Search for the cell housing the specified text and yield its [X, Y] center coordinate. 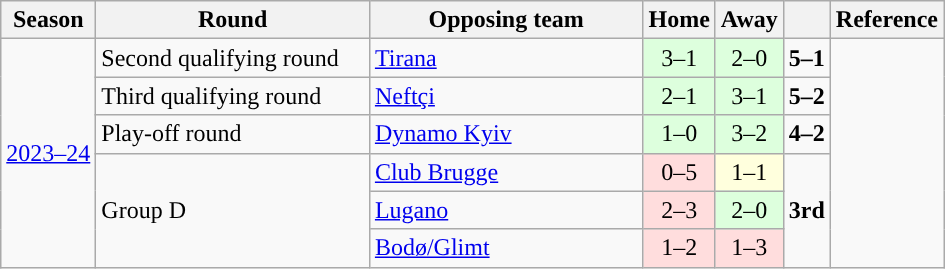
5–2 [806, 96]
Round [233, 20]
1–2 [679, 248]
2–3 [679, 210]
1–1 [749, 172]
Lugano [506, 210]
Third qualifying round [233, 96]
4–2 [806, 134]
2023–24 [48, 153]
5–1 [806, 58]
Dynamo Kyiv [506, 134]
0–5 [679, 172]
3–2 [749, 134]
Season [48, 20]
Second qualifying round [233, 58]
3rd [806, 210]
Home [679, 20]
Group D [233, 210]
Opposing team [506, 20]
2–1 [679, 96]
Bodø/Glimt [506, 248]
Tirana [506, 58]
1–0 [679, 134]
Neftçi [506, 96]
Away [749, 20]
Reference [886, 20]
Club Brugge [506, 172]
Play-off round [233, 134]
1–3 [749, 248]
